Extract the (X, Y) coordinate from the center of the cell holding the provided text.  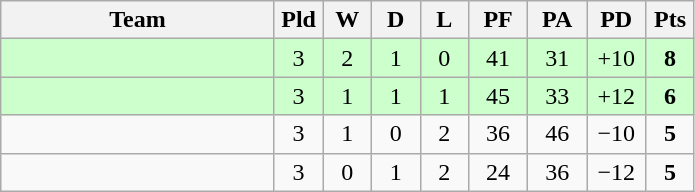
33 (558, 96)
−10 (616, 134)
D (396, 20)
L (444, 20)
41 (498, 58)
6 (670, 96)
PF (498, 20)
+12 (616, 96)
24 (498, 172)
+10 (616, 58)
Team (138, 20)
46 (558, 134)
−12 (616, 172)
PA (558, 20)
W (348, 20)
8 (670, 58)
Pts (670, 20)
31 (558, 58)
45 (498, 96)
PD (616, 20)
Pld (298, 20)
